Identify which cell holds the provided text, then report its (x, y) central coordinate. 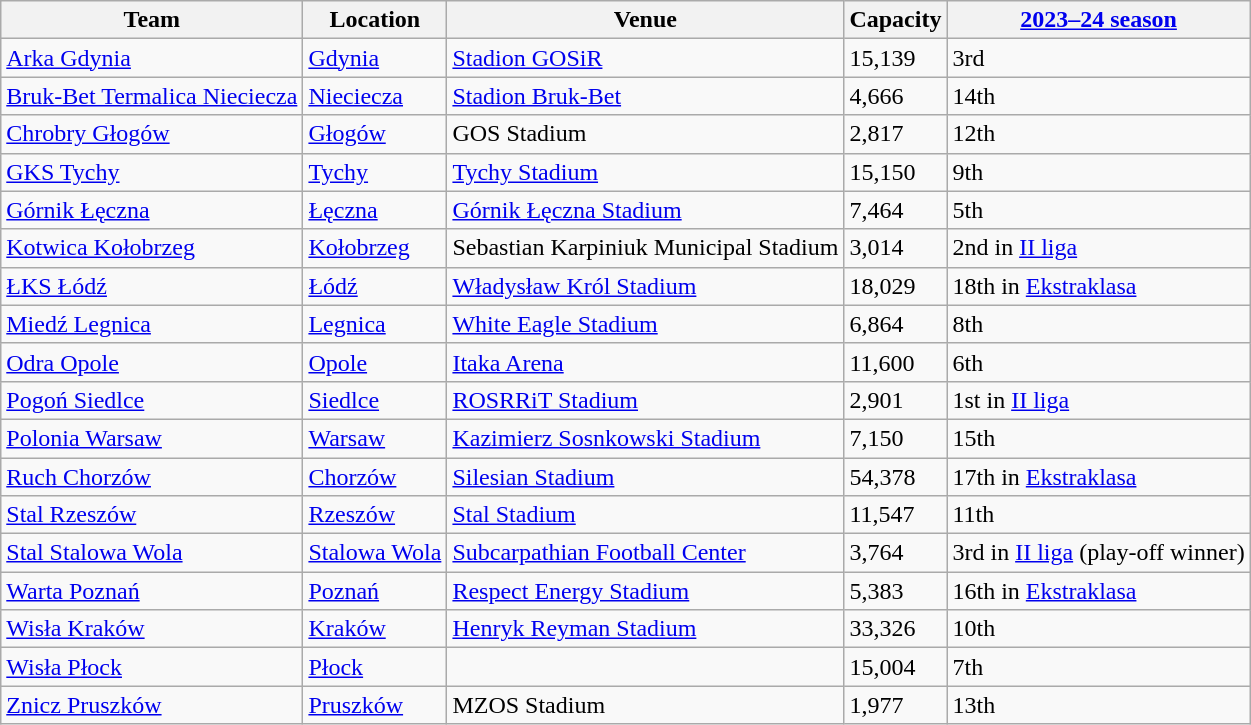
Pruszków (375, 705)
Chrobry Głogów (152, 134)
11,600 (896, 362)
Venue (646, 20)
Siedlce (375, 400)
3,014 (896, 248)
Łódź (375, 286)
Location (375, 20)
Subcarpathian Football Center (646, 553)
Górnik Łęczna (152, 210)
1st in II liga (1098, 400)
54,378 (896, 477)
Odra Opole (152, 362)
GOS Stadium (646, 134)
GKS Tychy (152, 172)
Warta Poznań (152, 591)
12th (1098, 134)
Arka Gdynia (152, 58)
Bruk-Bet Termalica Nieciecza (152, 96)
6,864 (896, 324)
Stalowa Wola (375, 553)
Gdynia (375, 58)
ŁKS Łódź (152, 286)
11th (1098, 515)
Opole (375, 362)
Rzeszów (375, 515)
7th (1098, 667)
7,150 (896, 438)
Stal Stadium (646, 515)
Kotwica Kołobrzeg (152, 248)
Głogów (375, 134)
3,764 (896, 553)
Stal Rzeszów (152, 515)
13th (1098, 705)
Sebastian Karpiniuk Municipal Stadium (646, 248)
7,464 (896, 210)
Władysław Król Stadium (646, 286)
Pogoń Siedlce (152, 400)
2,817 (896, 134)
Polonia Warsaw (152, 438)
3rd in II liga (play-off winner) (1098, 553)
Team (152, 20)
5,383 (896, 591)
6th (1098, 362)
Stadion Bruk-Bet (646, 96)
Stal Stalowa Wola (152, 553)
Wisła Płock (152, 667)
Ruch Chorzów (152, 477)
2nd in II liga (1098, 248)
Nieciecza (375, 96)
Silesian Stadium (646, 477)
Górnik Łęczna Stadium (646, 210)
15,139 (896, 58)
Kołobrzeg (375, 248)
Kraków (375, 629)
15,004 (896, 667)
5th (1098, 210)
Miedź Legnica (152, 324)
Respect Energy Stadium (646, 591)
Tychy (375, 172)
ROSRRiT Stadium (646, 400)
4,666 (896, 96)
Chorzów (375, 477)
Znicz Pruszków (152, 705)
3rd (1098, 58)
Warsaw (375, 438)
2023–24 season (1098, 20)
Łęczna (375, 210)
White Eagle Stadium (646, 324)
15th (1098, 438)
Stadion GOSiR (646, 58)
Wisła Kraków (152, 629)
14th (1098, 96)
1,977 (896, 705)
Legnica (375, 324)
33,326 (896, 629)
16th in Ekstraklasa (1098, 591)
Capacity (896, 20)
Kazimierz Sosnkowski Stadium (646, 438)
MZOS Stadium (646, 705)
Henryk Reyman Stadium (646, 629)
18th in Ekstraklasa (1098, 286)
8th (1098, 324)
Poznań (375, 591)
18,029 (896, 286)
11,547 (896, 515)
Tychy Stadium (646, 172)
Itaka Arena (646, 362)
9th (1098, 172)
15,150 (896, 172)
2,901 (896, 400)
17th in Ekstraklasa (1098, 477)
Płock (375, 667)
10th (1098, 629)
